Capture the cell that displays the provided text and extract its (X, Y) central coordinate. 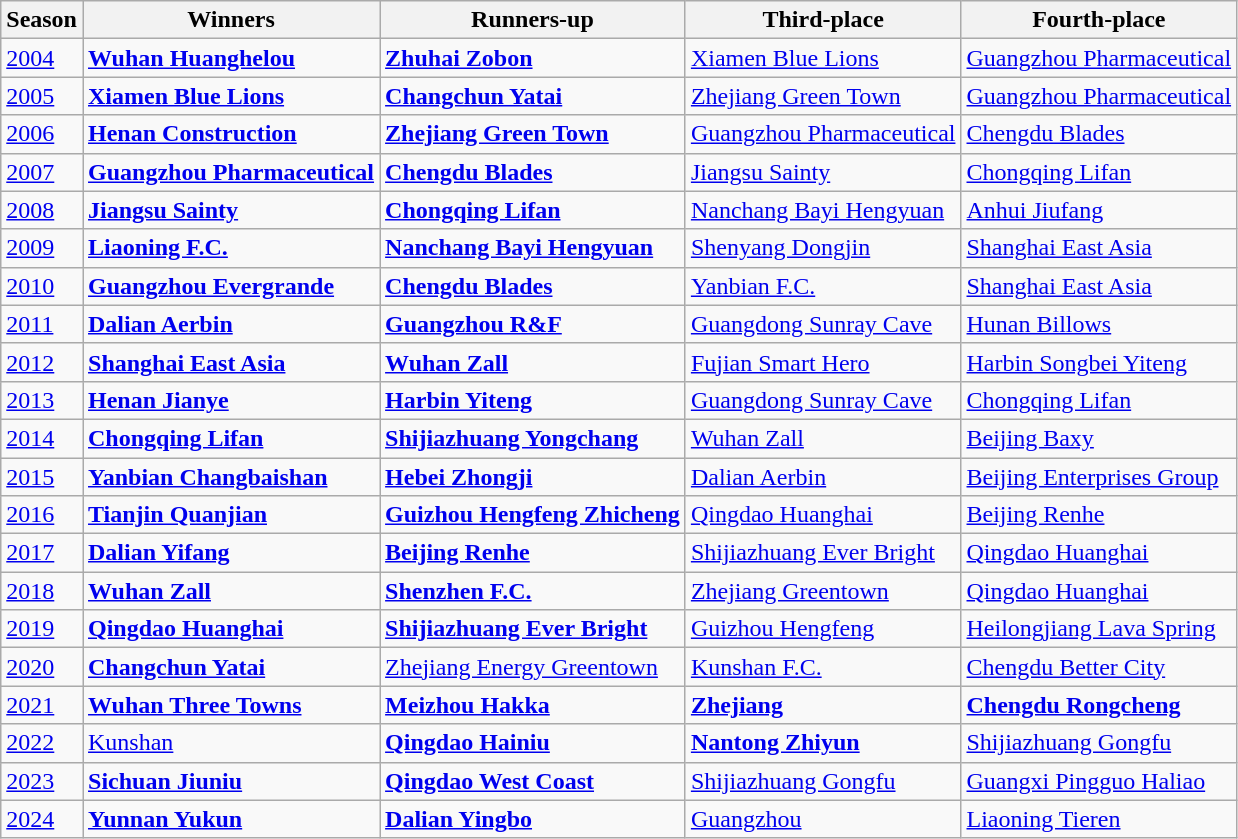
Third-place (823, 20)
2024 (42, 819)
2018 (42, 591)
Wuhan Three Towns (230, 705)
2005 (42, 96)
Guangzhou Evergrande (230, 286)
Zhejiang (823, 705)
Hebei Zhongji (533, 477)
2022 (42, 743)
Season (42, 20)
Liaoning F.C. (230, 248)
Nantong Zhiyun (823, 743)
2021 (42, 705)
Wuhan Huanghelou (230, 58)
Guangzhou R&F (533, 324)
Guangzhou (823, 819)
Harbin Yiteng (533, 400)
2014 (42, 438)
Shenyang Dongjin (823, 248)
2017 (42, 553)
Yanbian Changbaishan (230, 477)
2011 (42, 324)
Zhejiang Greentown (823, 591)
2009 (42, 248)
Kunshan (230, 743)
2023 (42, 781)
Henan Construction (230, 134)
Chengdu Better City (1099, 667)
Henan Jianye (230, 400)
Yunnan Yukun (230, 819)
Guangxi Pingguo Haliao (1099, 781)
Shijiazhuang Yongchang (533, 438)
Kunshan F.C. (823, 667)
Chengdu Rongcheng (1099, 705)
Winners (230, 20)
2010 (42, 286)
Shenzhen F.C. (533, 591)
Fourth-place (1099, 20)
2004 (42, 58)
Tianjin Quanjian (230, 515)
Beijing Baxy (1099, 438)
Dalian Yifang (230, 553)
2012 (42, 362)
2020 (42, 667)
Yanbian F.C. (823, 286)
Harbin Songbei Yiteng (1099, 362)
Runners-up (533, 20)
Guizhou Hengfeng Zhicheng (533, 515)
Anhui Jiufang (1099, 210)
Dalian Yingbo (533, 819)
2006 (42, 134)
Meizhou Hakka (533, 705)
Zhejiang Energy Greentown (533, 667)
2007 (42, 172)
Zhuhai Zobon (533, 58)
2016 (42, 515)
Fujian Smart Hero (823, 362)
2015 (42, 477)
Guizhou Hengfeng (823, 629)
2019 (42, 629)
Beijing Enterprises Group (1099, 477)
Qingdao Hainiu (533, 743)
Hunan Billows (1099, 324)
Qingdao West Coast (533, 781)
Heilongjiang Lava Spring (1099, 629)
Sichuan Jiuniu (230, 781)
Liaoning Tieren (1099, 819)
2013 (42, 400)
2008 (42, 210)
